Provide the [X, Y] coordinate of the cell's center where the given text is located.  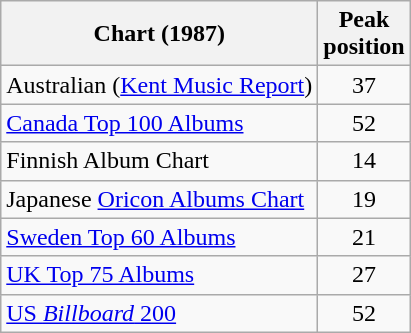
Canada Top 100 Albums [160, 123]
Chart (1987) [160, 34]
Sweden Top 60 Albums [160, 237]
Peakposition [364, 34]
UK Top 75 Albums [160, 275]
Australian (Kent Music Report) [160, 85]
19 [364, 199]
US Billboard 200 [160, 313]
Japanese Oricon Albums Chart [160, 199]
14 [364, 161]
21 [364, 237]
37 [364, 85]
Finnish Album Chart [160, 161]
27 [364, 275]
